Locate the cell with the specified text and output its (x, y) center coordinate. 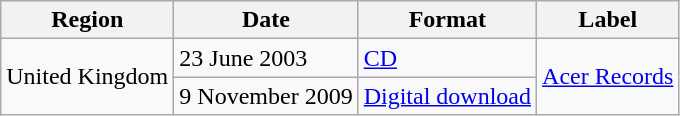
Label (608, 20)
Acer Records (608, 77)
Date (266, 20)
United Kingdom (88, 77)
Region (88, 20)
CD (447, 58)
9 November 2009 (266, 96)
Digital download (447, 96)
Format (447, 20)
23 June 2003 (266, 58)
